For the text-containing cell, return its midpoint in [X, Y] coordinate format. 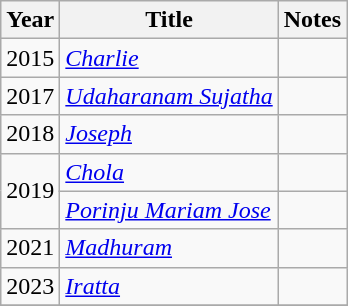
Madhuram [169, 248]
Charlie [169, 58]
Joseph [169, 134]
2015 [30, 58]
Chola [169, 172]
Porinju Mariam Jose [169, 210]
2017 [30, 96]
Year [30, 20]
2021 [30, 248]
Iratta [169, 286]
2023 [30, 286]
Notes [312, 20]
2019 [30, 191]
Title [169, 20]
2018 [30, 134]
Udaharanam Sujatha [169, 96]
